Capture the cell that displays the provided text and extract its (X, Y) central coordinate. 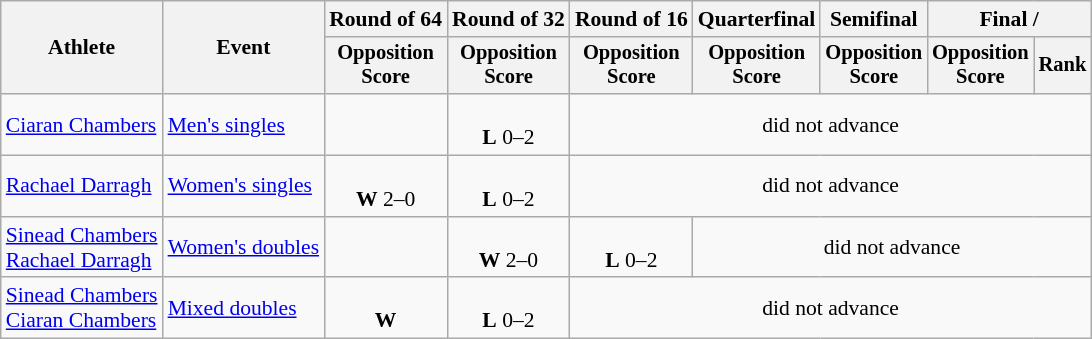
Event (244, 48)
Men's singles (244, 124)
Round of 16 (632, 19)
Round of 64 (386, 19)
Women's singles (244, 186)
Athlete (82, 48)
Final / (1009, 19)
W (386, 308)
Quarterfinal (757, 19)
Ciaran Chambers (82, 124)
Semifinal (874, 19)
Women's doubles (244, 248)
Round of 32 (508, 19)
Rachael Darragh (82, 186)
Sinead ChambersRachael Darragh (82, 248)
Mixed doubles (244, 308)
Sinead ChambersCiaran Chambers (82, 308)
Rank (1063, 66)
